Determine the (x, y) coordinate at the center of the cell enclosing the given text.  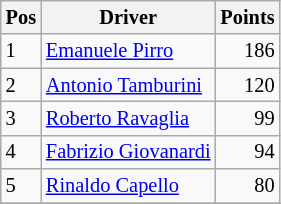
Pos (21, 17)
Emanuele Pirro (128, 51)
99 (247, 118)
Antonio Tamburini (128, 85)
Points (247, 17)
Roberto Ravaglia (128, 118)
Driver (128, 17)
4 (21, 152)
5 (21, 186)
120 (247, 85)
186 (247, 51)
94 (247, 152)
1 (21, 51)
80 (247, 186)
Fabrizio Giovanardi (128, 152)
2 (21, 85)
Rinaldo Capello (128, 186)
3 (21, 118)
